Identify which cell holds the provided text, then report its (X, Y) central coordinate. 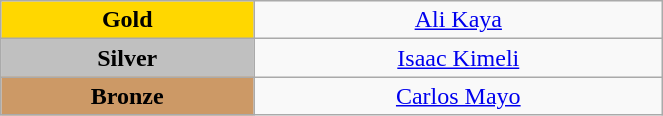
Isaac Kimeli (458, 58)
Bronze (128, 96)
Gold (128, 20)
Ali Kaya (458, 20)
Carlos Mayo (458, 96)
Silver (128, 58)
